Scan for the cell matching the given text and deliver its [x, y] coordinate at center. 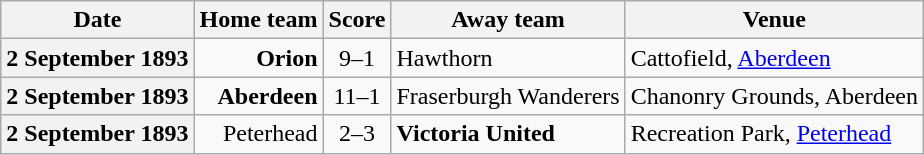
2–3 [357, 134]
Away team [508, 20]
Aberdeen [258, 96]
Chanonry Grounds, Aberdeen [774, 96]
Fraserburgh Wanderers [508, 96]
Recreation Park, Peterhead [774, 134]
11–1 [357, 96]
Peterhead [258, 134]
Date [98, 20]
Orion [258, 58]
Victoria United [508, 134]
Cattofield, Aberdeen [774, 58]
9–1 [357, 58]
Score [357, 20]
Venue [774, 20]
Home team [258, 20]
Hawthorn [508, 58]
